Detect which cell encompasses the target text, then output its (X, Y) center coordinate. 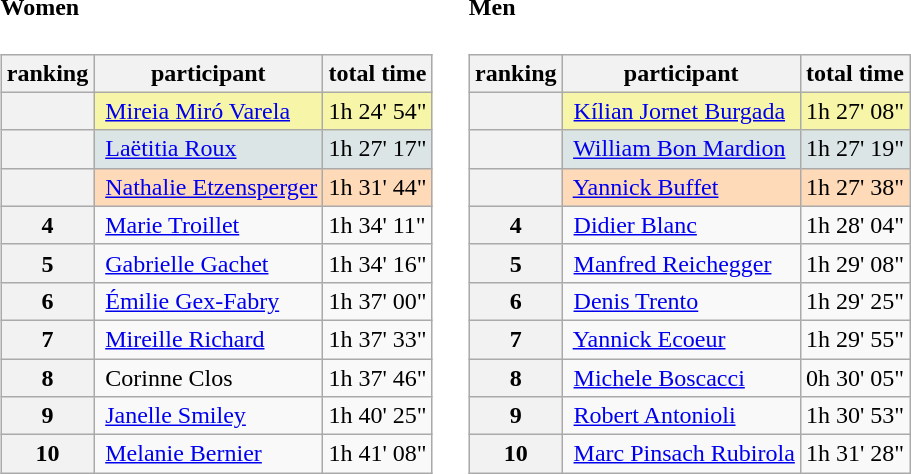
1h 27' 19" (854, 149)
Laëtitia Roux (208, 149)
Melanie Bernier (208, 454)
Émilie Gex-Fabry (208, 301)
1h 41' 08" (378, 454)
1h 27' 08" (854, 111)
Yannick Ecoeur (681, 339)
Marc Pinsach Rubirola (681, 454)
1h 27' 38" (854, 187)
Kílian Jornet Burgada (681, 111)
1h 31' 28" (854, 454)
1h 29' 25" (854, 301)
Didier Blanc (681, 225)
1h 37' 46" (378, 378)
1h 37' 33" (378, 339)
Michele Boscacci (681, 378)
1h 34' 11" (378, 225)
1h 24' 54" (378, 111)
1h 37' 00" (378, 301)
1h 27' 17" (378, 149)
1h 29' 55" (854, 339)
0h 30' 05" (854, 378)
1h 31' 44" (378, 187)
Marie Troillet (208, 225)
William Bon Mardion (681, 149)
1h 28' 04" (854, 225)
1h 30' 53" (854, 416)
Gabrielle Gachet (208, 263)
Robert Antonioli (681, 416)
Denis Trento (681, 301)
Mireia Miró Varela (208, 111)
Nathalie Etzensperger (208, 187)
Yannick Buffet (681, 187)
1h 29' 08" (854, 263)
Manfred Reichegger (681, 263)
Corinne Clos (208, 378)
1h 34' 16" (378, 263)
Mireille Richard (208, 339)
Janelle Smiley (208, 416)
1h 40' 25" (378, 416)
